Capture the cell that displays the provided text and extract its [X, Y] central coordinate. 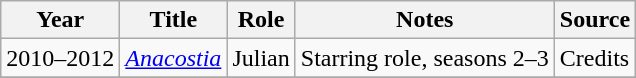
Source [594, 20]
Notes [424, 20]
2010–2012 [60, 58]
Anacostia [174, 58]
Starring role, seasons 2–3 [424, 58]
Role [261, 20]
Title [174, 20]
Credits [594, 58]
Year [60, 20]
Julian [261, 58]
